Determine the (x, y) coordinate at the center of the cell enclosing the given text.  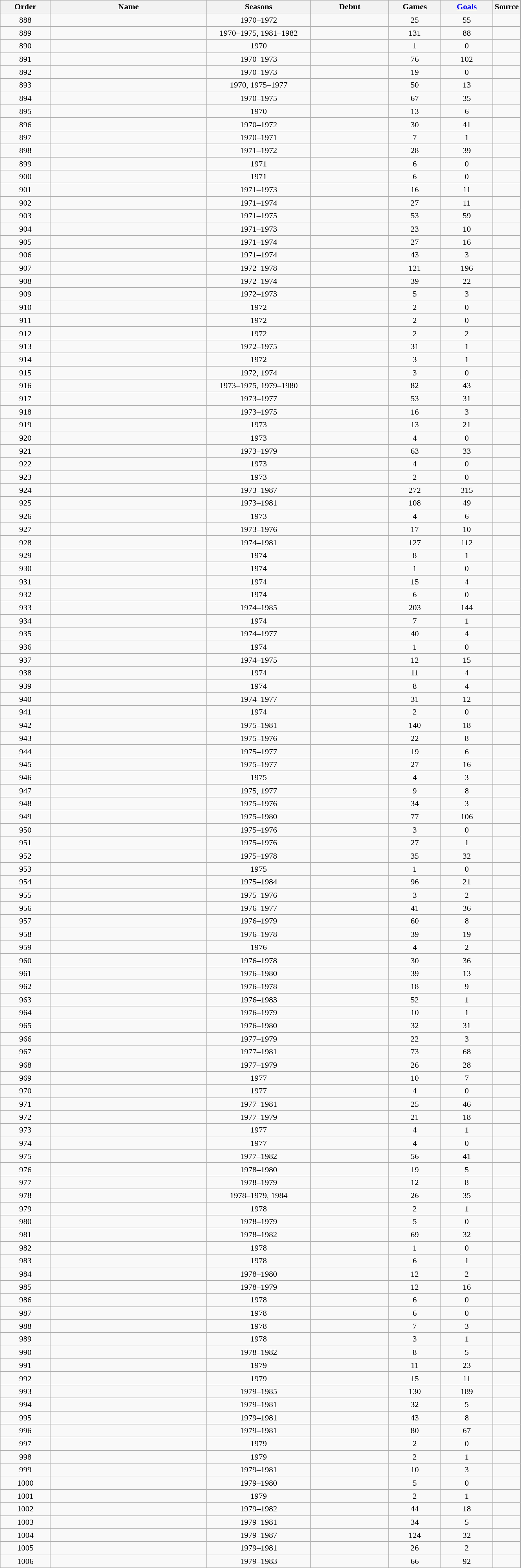
902 (25, 203)
933 (25, 608)
44 (415, 1509)
993 (25, 1391)
977 (25, 1182)
926 (25, 516)
982 (25, 1248)
66 (415, 1561)
1972, 1974 (258, 372)
893 (25, 85)
965 (25, 1026)
315 (467, 490)
971 (25, 1104)
946 (25, 777)
954 (25, 882)
106 (467, 817)
925 (25, 503)
908 (25, 281)
927 (25, 529)
929 (25, 555)
944 (25, 751)
924 (25, 490)
140 (415, 725)
937 (25, 660)
938 (25, 673)
942 (25, 725)
914 (25, 359)
59 (467, 216)
1973–1981 (258, 503)
949 (25, 817)
959 (25, 947)
892 (25, 72)
1974–1985 (258, 608)
911 (25, 320)
957 (25, 921)
951 (25, 843)
Name (128, 7)
203 (415, 608)
950 (25, 830)
52 (415, 1000)
974 (25, 1143)
189 (467, 1391)
985 (25, 1287)
936 (25, 647)
941 (25, 712)
1973–1977 (258, 399)
55 (467, 20)
931 (25, 582)
1975–1984 (258, 882)
995 (25, 1418)
Order (25, 7)
947 (25, 790)
975 (25, 1156)
49 (467, 503)
112 (467, 542)
970 (25, 1091)
961 (25, 973)
1979–1983 (258, 1561)
1004 (25, 1535)
1970–1971 (258, 137)
992 (25, 1378)
1971–1975 (258, 216)
905 (25, 242)
1979–1980 (258, 1483)
1001 (25, 1496)
906 (25, 255)
952 (25, 856)
1973–1987 (258, 490)
891 (25, 59)
986 (25, 1300)
918 (25, 412)
907 (25, 268)
978 (25, 1195)
997 (25, 1444)
1975–1981 (258, 725)
80 (415, 1431)
76 (415, 59)
1972–1974 (258, 281)
1976–1983 (258, 1000)
1972–1978 (258, 268)
897 (25, 137)
1006 (25, 1561)
102 (467, 59)
910 (25, 307)
1975, 1977 (258, 790)
1973–1979 (258, 451)
979 (25, 1208)
Seasons (258, 7)
953 (25, 869)
1970–1975 (258, 98)
1971–1972 (258, 150)
900 (25, 177)
1975–1980 (258, 817)
943 (25, 738)
981 (25, 1235)
922 (25, 464)
935 (25, 634)
1003 (25, 1522)
919 (25, 425)
1978–1979, 1984 (258, 1195)
940 (25, 699)
930 (25, 568)
889 (25, 33)
1973–1975 (258, 412)
973 (25, 1130)
912 (25, 333)
73 (415, 1052)
932 (25, 595)
915 (25, 372)
1976 (258, 947)
901 (25, 190)
994 (25, 1404)
966 (25, 1039)
56 (415, 1156)
17 (415, 529)
903 (25, 216)
82 (415, 386)
60 (415, 921)
934 (25, 621)
999 (25, 1470)
1975–1978 (258, 856)
945 (25, 764)
989 (25, 1339)
969 (25, 1078)
939 (25, 686)
33 (467, 451)
131 (415, 33)
896 (25, 124)
1972–1975 (258, 346)
909 (25, 294)
1972–1973 (258, 294)
Games (415, 7)
1974–1981 (258, 542)
928 (25, 542)
967 (25, 1052)
1002 (25, 1509)
1973–1975, 1979–1980 (258, 386)
963 (25, 1000)
980 (25, 1222)
904 (25, 229)
130 (415, 1391)
40 (415, 634)
68 (467, 1052)
1005 (25, 1548)
917 (25, 399)
984 (25, 1274)
272 (415, 490)
121 (415, 268)
998 (25, 1457)
988 (25, 1326)
895 (25, 111)
991 (25, 1365)
1000 (25, 1483)
972 (25, 1117)
960 (25, 960)
964 (25, 1013)
948 (25, 804)
1974–1975 (258, 660)
46 (467, 1104)
962 (25, 986)
1973–1976 (258, 529)
92 (467, 1561)
958 (25, 934)
1979–1987 (258, 1535)
1979–1982 (258, 1509)
1970–1975, 1981–1982 (258, 33)
899 (25, 164)
888 (25, 20)
990 (25, 1352)
916 (25, 386)
955 (25, 895)
196 (467, 268)
968 (25, 1065)
913 (25, 346)
124 (415, 1535)
983 (25, 1261)
Goals (467, 7)
898 (25, 150)
50 (415, 85)
920 (25, 438)
1979–1985 (258, 1391)
127 (415, 542)
894 (25, 98)
96 (415, 882)
987 (25, 1313)
63 (415, 451)
144 (467, 608)
88 (467, 33)
108 (415, 503)
1977–1982 (258, 1156)
976 (25, 1169)
923 (25, 477)
1970, 1975–1977 (258, 85)
996 (25, 1431)
Source (507, 7)
890 (25, 46)
1976–1977 (258, 908)
Debut (350, 7)
77 (415, 817)
956 (25, 908)
921 (25, 451)
69 (415, 1235)
